Scan for the cell matching the given text and deliver its [X, Y] coordinate at center. 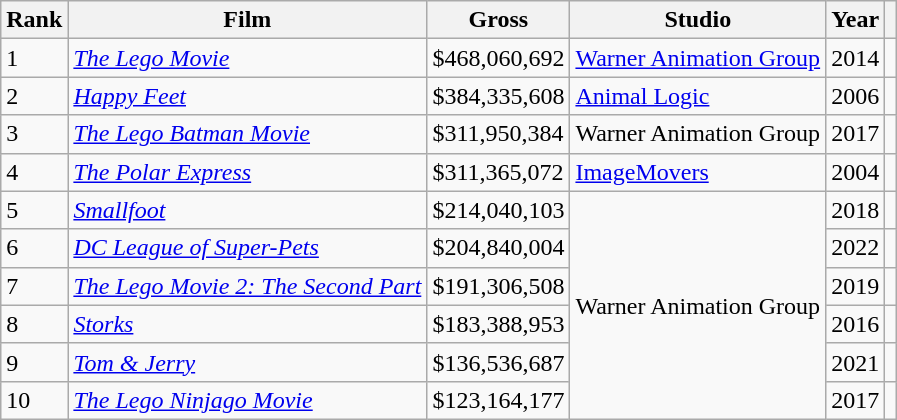
$214,040,103 [498, 210]
2006 [856, 96]
$191,306,508 [498, 286]
10 [34, 400]
6 [34, 248]
Rank [34, 20]
$384,335,608 [498, 96]
2014 [856, 58]
1 [34, 58]
DC League of Super-Pets [248, 248]
Year [856, 20]
Tom & Jerry [248, 362]
ImageMovers [698, 172]
Smallfoot [248, 210]
2022 [856, 248]
Animal Logic [698, 96]
The Lego Batman Movie [248, 134]
$204,840,004 [498, 248]
2 [34, 96]
$136,536,687 [498, 362]
Studio [698, 20]
2021 [856, 362]
The Lego Ninjago Movie [248, 400]
2018 [856, 210]
3 [34, 134]
$311,365,072 [498, 172]
Film [248, 20]
The Polar Express [248, 172]
The Lego Movie [248, 58]
The Lego Movie 2: The Second Part [248, 286]
2016 [856, 324]
$468,060,692 [498, 58]
Gross [498, 20]
$123,164,177 [498, 400]
$311,950,384 [498, 134]
4 [34, 172]
$183,388,953 [498, 324]
9 [34, 362]
Happy Feet [248, 96]
5 [34, 210]
7 [34, 286]
8 [34, 324]
2019 [856, 286]
2004 [856, 172]
Storks [248, 324]
